Capture the cell that displays the provided text and extract its (x, y) central coordinate. 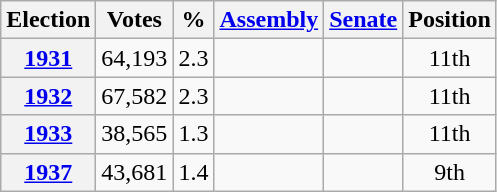
Position (450, 20)
43,681 (134, 172)
1933 (48, 134)
Assembly (269, 20)
Senate (364, 20)
1932 (48, 96)
% (194, 20)
1.4 (194, 172)
64,193 (134, 58)
67,582 (134, 96)
Votes (134, 20)
1937 (48, 172)
1.3 (194, 134)
9th (450, 172)
Election (48, 20)
1931 (48, 58)
38,565 (134, 134)
